Locate the cell with the specified text and output its [X, Y] center coordinate. 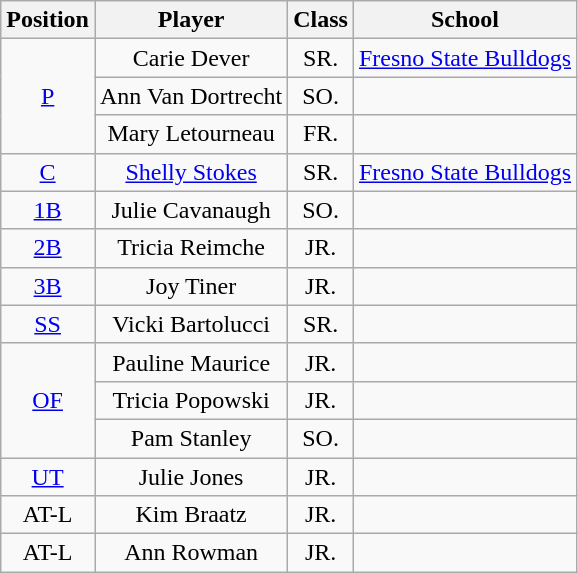
1B [48, 210]
Ann Rowman [190, 553]
FR. [321, 134]
3B [48, 286]
Shelly Stokes [190, 172]
Joy Tiner [190, 286]
C [48, 172]
Kim Braatz [190, 515]
Class [321, 20]
Pam Stanley [190, 438]
Pauline Maurice [190, 362]
Ann Van Dortrecht [190, 96]
Tricia Popowski [190, 400]
School [464, 20]
SS [48, 324]
UT [48, 477]
Carie Dever [190, 58]
Julie Jones [190, 477]
P [48, 96]
Player [190, 20]
Julie Cavanaugh [190, 210]
Position [48, 20]
Vicki Bartolucci [190, 324]
OF [48, 400]
Mary Letourneau [190, 134]
2B [48, 248]
Tricia Reimche [190, 248]
